From the cell containing the given text, extract its center point as (x, y) coordinate. 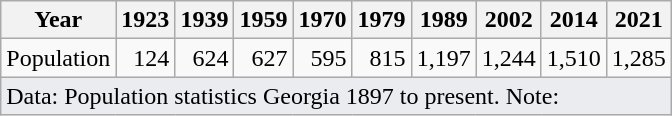
1,197 (444, 58)
1923 (146, 20)
627 (264, 58)
2014 (574, 20)
1979 (382, 20)
1939 (204, 20)
2002 (508, 20)
Data: Population statistics Georgia 1897 to present. Note: (336, 96)
1989 (444, 20)
1,510 (574, 58)
124 (146, 58)
Population (58, 58)
624 (204, 58)
1970 (322, 20)
815 (382, 58)
Year (58, 20)
2021 (638, 20)
1,244 (508, 58)
1,285 (638, 58)
595 (322, 58)
1959 (264, 20)
